Capture the cell that displays the provided text and extract its (X, Y) central coordinate. 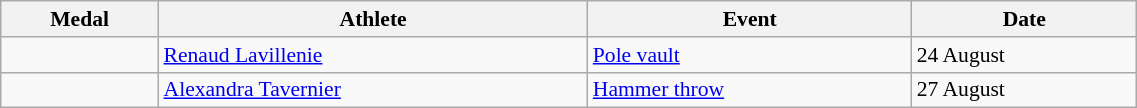
27 August (1024, 90)
Medal (80, 19)
24 August (1024, 55)
Renaud Lavillenie (374, 55)
Date (1024, 19)
Athlete (374, 19)
Alexandra Tavernier (374, 90)
Pole vault (750, 55)
Hammer throw (750, 90)
Event (750, 19)
